Capture the cell that displays the provided text and extract its [x, y] central coordinate. 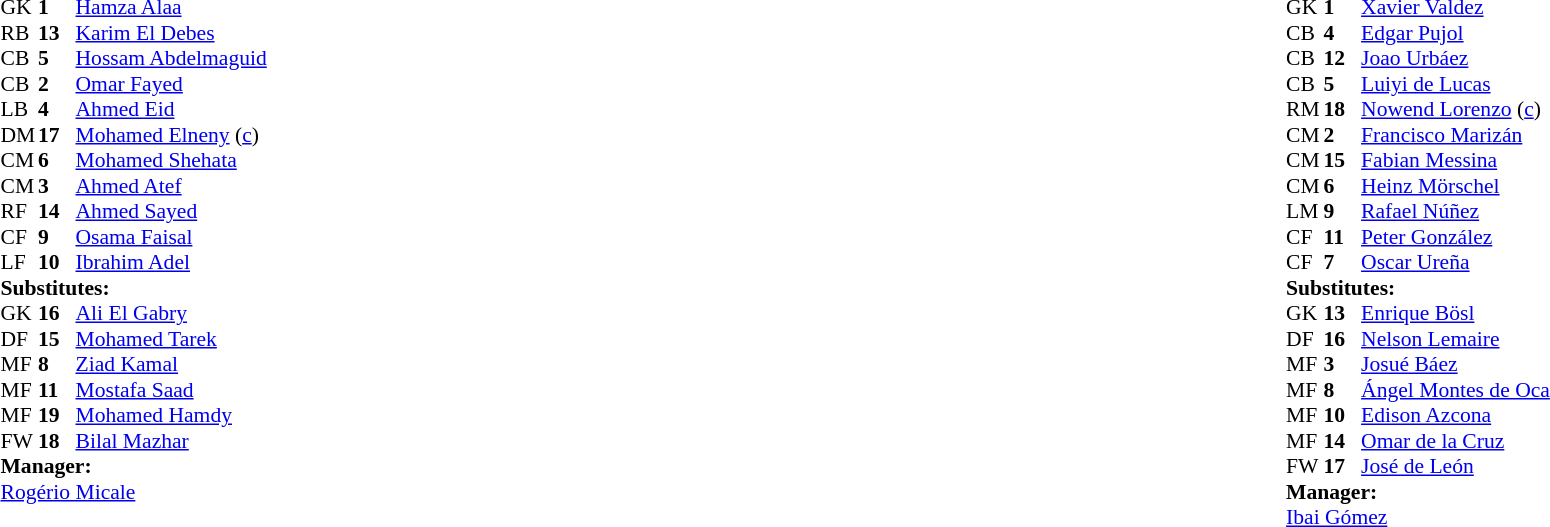
Josué Báez [1456, 365]
Rogério Micale [133, 492]
LF [19, 263]
7 [1343, 263]
Nelson Lemaire [1456, 339]
Ali El Gabry [172, 313]
Ahmed Atef [172, 186]
Ahmed Eid [172, 109]
12 [1343, 59]
LB [19, 109]
RB [19, 33]
Mostafa Saad [172, 390]
Ahmed Sayed [172, 211]
Ángel Montes de Oca [1456, 390]
Edison Azcona [1456, 415]
19 [57, 415]
Omar Fayed [172, 84]
Hossam Abdelmaguid [172, 59]
Omar de la Cruz [1456, 441]
Mohamed Hamdy [172, 415]
Mohamed Tarek [172, 339]
Karim El Debes [172, 33]
Mohamed Shehata [172, 161]
Fabian Messina [1456, 161]
Heinz Mörschel [1456, 186]
Oscar Ureña [1456, 263]
Luiyi de Lucas [1456, 84]
Edgar Pujol [1456, 33]
LM [1305, 211]
Nowend Lorenzo (c) [1456, 109]
José de León [1456, 467]
Peter González [1456, 237]
Ziad Kamal [172, 365]
RF [19, 211]
DM [19, 135]
Joao Urbáez [1456, 59]
Francisco Marizán [1456, 135]
Bilal Mazhar [172, 441]
RM [1305, 109]
Osama Faisal [172, 237]
Mohamed Elneny (c) [172, 135]
Ibrahim Adel [172, 263]
Enrique Bösl [1456, 313]
Rafael Núñez [1456, 211]
